Determine the (X, Y) coordinate at the center of the cell enclosing the given text.  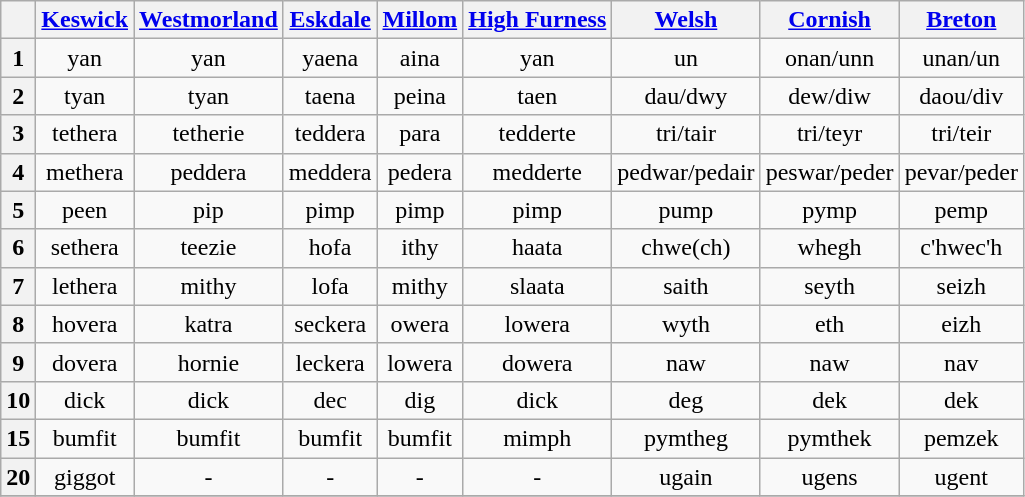
mimph (538, 438)
pymthek (830, 438)
5 (18, 210)
pymp (830, 210)
hofa (330, 248)
leckera (330, 362)
sethera (85, 248)
dowera (538, 362)
Westmorland (209, 20)
peen (85, 210)
pedwar/pedair (686, 172)
15 (18, 438)
owera (420, 324)
methera (85, 172)
20 (18, 477)
4 (18, 172)
deg (686, 400)
7 (18, 286)
ugent (961, 477)
teddera (330, 134)
Millom (420, 20)
aina (420, 58)
para (420, 134)
tri/tair (686, 134)
daou/div (961, 96)
lofa (330, 286)
2 (18, 96)
saith (686, 286)
peddera (209, 172)
ugens (830, 477)
haata (538, 248)
tri/teyr (830, 134)
9 (18, 362)
taena (330, 96)
peswar/peder (830, 172)
katra (209, 324)
dovera (85, 362)
dig (420, 400)
wyth (686, 324)
ithy (420, 248)
Keswick (85, 20)
Eskdale (330, 20)
seyth (830, 286)
meddera (330, 172)
nav (961, 362)
pemp (961, 210)
teezie (209, 248)
High Furness (538, 20)
un (686, 58)
lethera (85, 286)
ugain (686, 477)
1 (18, 58)
whegh (830, 248)
taen (538, 96)
chwe(ch) (686, 248)
dau/dwy (686, 96)
giggot (85, 477)
pip (209, 210)
hovera (85, 324)
dec (330, 400)
unan/un (961, 58)
pump (686, 210)
Cornish (830, 20)
hornie (209, 362)
medderte (538, 172)
onan/unn (830, 58)
seizh (961, 286)
eth (830, 324)
Breton (961, 20)
dew/diw (830, 96)
eizh (961, 324)
10 (18, 400)
c'hwec'h (961, 248)
6 (18, 248)
tri/teir (961, 134)
tethera (85, 134)
pemzek (961, 438)
Welsh (686, 20)
pedera (420, 172)
slaata (538, 286)
3 (18, 134)
peina (420, 96)
tedderte (538, 134)
yaena (330, 58)
pevar/peder (961, 172)
seckera (330, 324)
tetherie (209, 134)
8 (18, 324)
pymtheg (686, 438)
